Find where the given text appears and provide that cell's center as [x, y] coordinate. 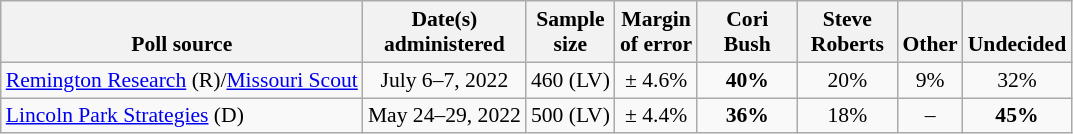
± 4.6% [656, 80]
Poll source [182, 32]
Undecided [1017, 32]
500 (LV) [570, 116]
May 24–29, 2022 [444, 116]
40% [747, 80]
32% [1017, 80]
± 4.4% [656, 116]
20% [847, 80]
Samplesize [570, 32]
CoriBush [747, 32]
460 (LV) [570, 80]
36% [747, 116]
18% [847, 116]
Date(s)administered [444, 32]
Lincoln Park Strategies (D) [182, 116]
Marginof error [656, 32]
Remington Research (R)/Missouri Scout [182, 80]
– [930, 116]
July 6–7, 2022 [444, 80]
SteveRoberts [847, 32]
Other [930, 32]
45% [1017, 116]
9% [930, 80]
